For the text-containing cell, return its midpoint in [X, Y] coordinate format. 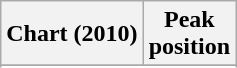
Chart (2010) [72, 34]
Peak position [189, 34]
